For the text-containing cell, return its midpoint in [X, Y] coordinate format. 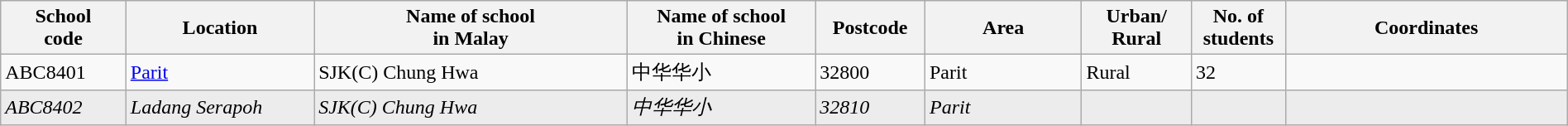
ABC8402 [64, 108]
Area [1002, 28]
32800 [870, 73]
Name of schoolin Malay [471, 28]
Name of schoolin Chinese [721, 28]
Schoolcode [64, 28]
Location [220, 28]
Coordinates [1426, 28]
No. ofstudents [1238, 28]
Ladang Serapoh [220, 108]
ABC8401 [64, 73]
Urban/Rural [1136, 28]
32 [1238, 73]
32810 [870, 108]
Postcode [870, 28]
Rural [1136, 73]
